Extract the [X, Y] coordinate from the center of the cell holding the provided text.  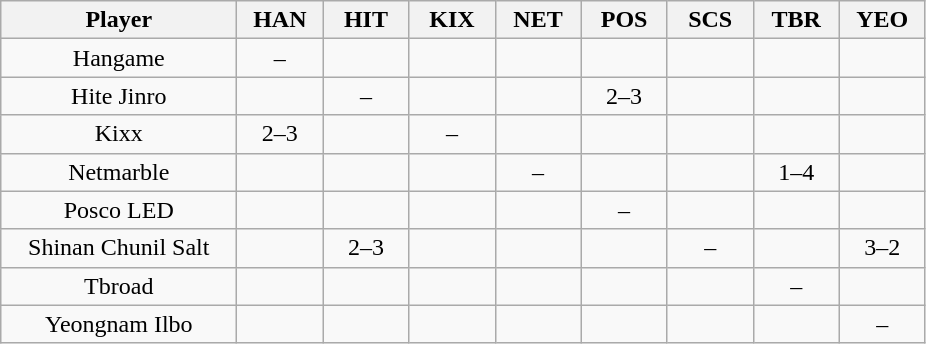
Netmarble [119, 172]
YEO [882, 20]
Posco LED [119, 210]
1–4 [796, 172]
Shinan Chunil Salt [119, 248]
Yeongnam Ilbo [119, 324]
Tbroad [119, 286]
HIT [366, 20]
POS [624, 20]
TBR [796, 20]
NET [538, 20]
HAN [280, 20]
KIX [452, 20]
SCS [710, 20]
Player [119, 20]
3–2 [882, 248]
Hangame [119, 58]
Hite Jinro [119, 96]
Kixx [119, 134]
